Extract the [X, Y] coordinate from the center of the cell holding the provided text.  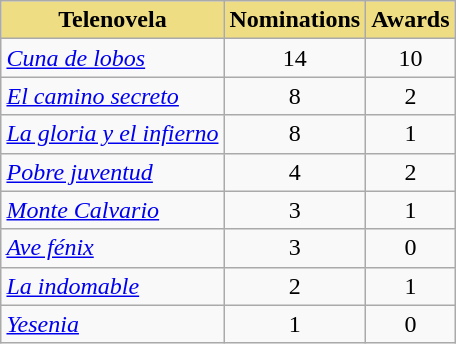
La gloria y el infierno [112, 134]
El camino secreto [112, 96]
Telenovela [112, 20]
Cuna de lobos [112, 58]
14 [295, 58]
Ave fénix [112, 248]
Pobre juventud [112, 172]
4 [295, 172]
10 [410, 58]
La indomable [112, 286]
Nominations [295, 20]
Awards [410, 20]
Monte Calvario [112, 210]
Yesenia [112, 324]
